Return [x, y] of the center of cell containing provided text 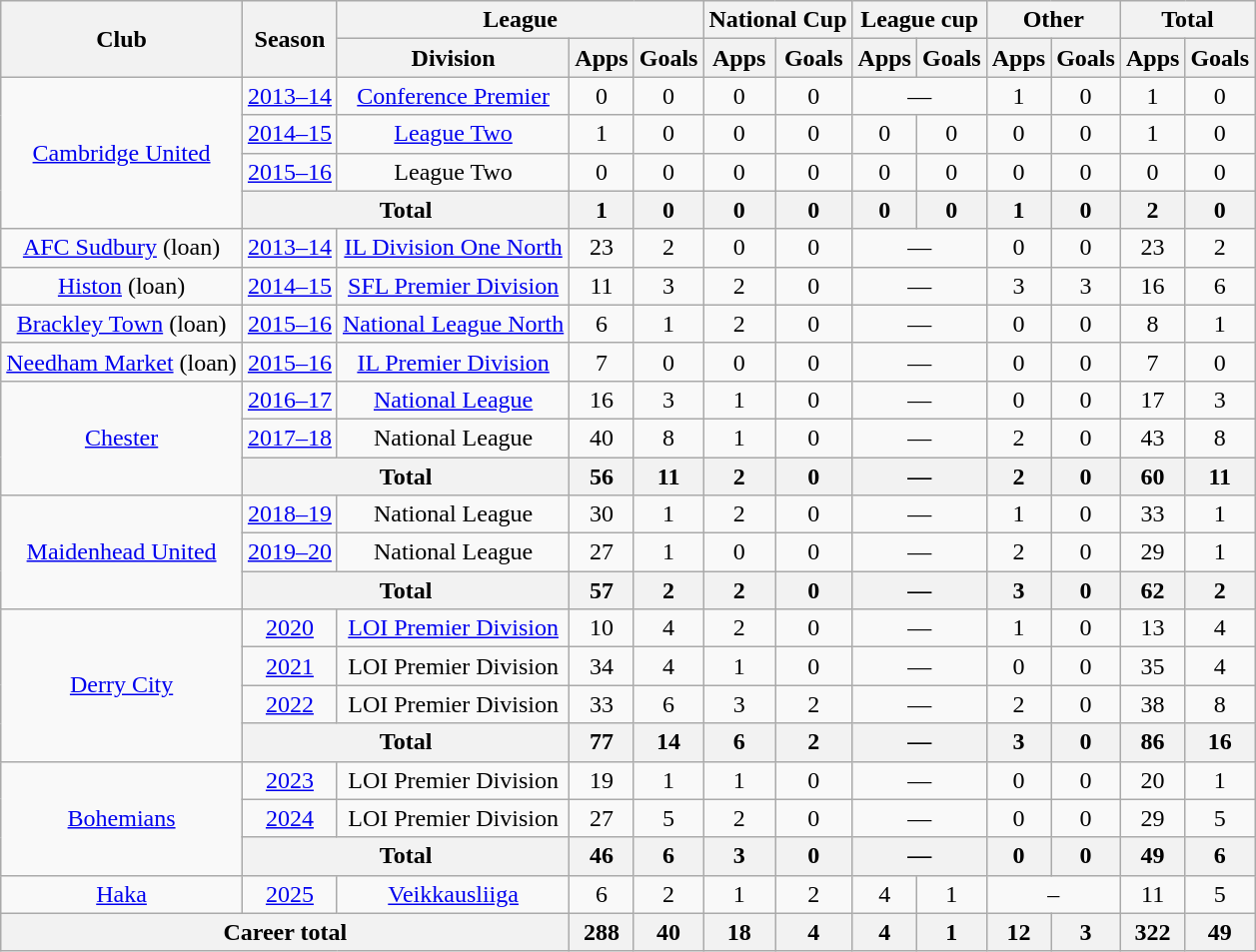
2021 [290, 666]
Conference Premier [453, 96]
56 [602, 476]
2020 [290, 628]
Career total [286, 932]
Needham Market (loan) [122, 362]
League [520, 20]
38 [1152, 704]
60 [1152, 476]
Chester [122, 438]
Veikkausliiga [453, 894]
2017–18 [290, 438]
30 [602, 514]
National League North [453, 324]
2023 [290, 780]
57 [602, 590]
IL Premier Division [453, 362]
86 [1152, 742]
Other [1053, 20]
National Cup [777, 20]
Cambridge United [122, 153]
– [1053, 894]
Season [290, 39]
46 [602, 856]
Maidenhead United [122, 552]
288 [602, 932]
League cup [919, 20]
62 [1152, 590]
2016–17 [290, 400]
34 [602, 666]
2025 [290, 894]
43 [1152, 438]
Histon (loan) [122, 286]
19 [602, 780]
IL Division One North [453, 248]
Division [453, 58]
35 [1152, 666]
2019–20 [290, 552]
2022 [290, 704]
2018–19 [290, 514]
13 [1152, 628]
Brackley Town (loan) [122, 324]
SFL Premier Division [453, 286]
2024 [290, 818]
18 [739, 932]
10 [602, 628]
17 [1152, 400]
77 [602, 742]
12 [1018, 932]
322 [1152, 932]
20 [1152, 780]
14 [668, 742]
Bohemians [122, 818]
Derry City [122, 685]
AFC Sudbury (loan) [122, 248]
Club [122, 39]
Haka [122, 894]
